Identify which cell holds the provided text, then report its [x, y] central coordinate. 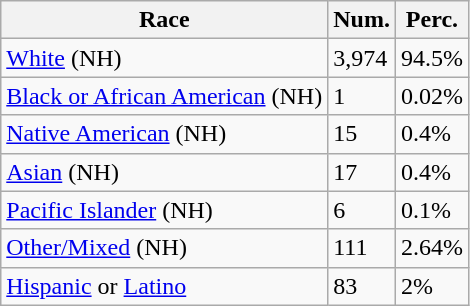
Hispanic or Latino [164, 286]
0.1% [432, 210]
3,974 [362, 58]
Native American (NH) [164, 134]
111 [362, 248]
17 [362, 172]
15 [362, 134]
Perc. [432, 20]
83 [362, 286]
Race [164, 20]
2% [432, 286]
Black or African American (NH) [164, 96]
Pacific Islander (NH) [164, 210]
Asian (NH) [164, 172]
6 [362, 210]
94.5% [432, 58]
0.02% [432, 96]
1 [362, 96]
White (NH) [164, 58]
Other/Mixed (NH) [164, 248]
Num. [362, 20]
2.64% [432, 248]
